Return the (X, Y) coordinate for the center point of the cell that contains the specified text.  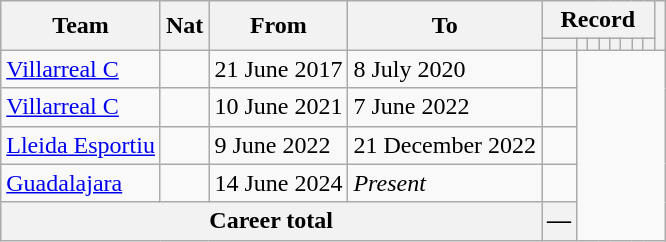
Present (445, 183)
10 June 2021 (278, 107)
Nat (184, 26)
21 December 2022 (445, 145)
Lleida Esportiu (81, 145)
Record (598, 20)
Career total (272, 221)
8 July 2020 (445, 69)
9 June 2022 (278, 145)
7 June 2022 (445, 107)
— (560, 221)
To (445, 26)
14 June 2024 (278, 183)
Team (81, 26)
21 June 2017 (278, 69)
From (278, 26)
Guadalajara (81, 183)
